Pinpoint the cell where the given text exists, returning its [X, Y] midpoint coordinate. 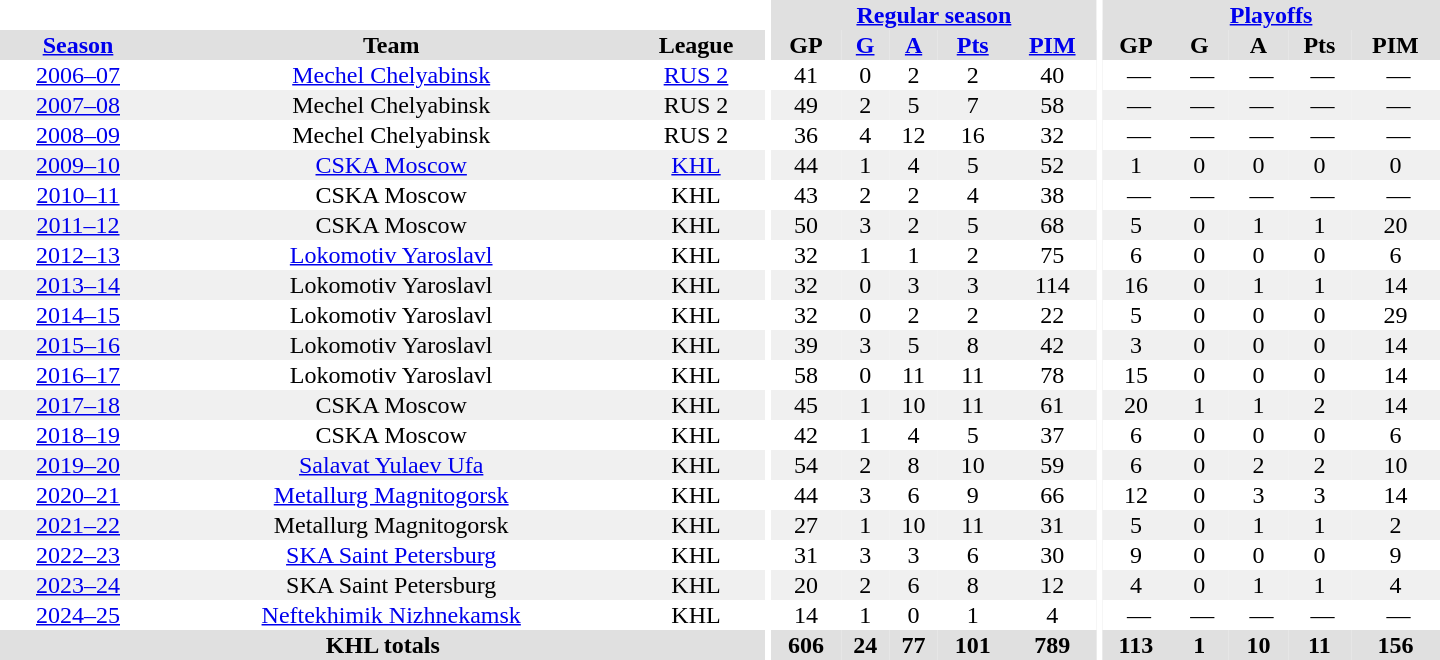
2016–17 [78, 375]
156 [1396, 645]
36 [806, 135]
40 [1052, 75]
24 [865, 645]
2018–19 [78, 435]
2023–24 [78, 585]
27 [806, 525]
KHL totals [383, 645]
2014–15 [78, 315]
41 [806, 75]
7 [973, 105]
61 [1052, 405]
789 [1052, 645]
45 [806, 405]
2020–21 [78, 495]
League [696, 45]
Regular season [934, 15]
78 [1052, 375]
2022–23 [78, 555]
2017–18 [78, 405]
606 [806, 645]
66 [1052, 495]
101 [973, 645]
59 [1052, 465]
2007–08 [78, 105]
2024–25 [78, 615]
2012–13 [78, 255]
37 [1052, 435]
2013–14 [78, 285]
38 [1052, 195]
30 [1052, 555]
2015–16 [78, 345]
52 [1052, 165]
2010–11 [78, 195]
77 [913, 645]
Neftekhimik Nizhnekamsk [391, 615]
Team [391, 45]
43 [806, 195]
22 [1052, 315]
68 [1052, 225]
15 [1136, 375]
2011–12 [78, 225]
113 [1136, 645]
75 [1052, 255]
2009–10 [78, 165]
Salavat Yulaev Ufa [391, 465]
Playoffs [1271, 15]
Season [78, 45]
49 [806, 105]
2008–09 [78, 135]
29 [1396, 315]
2019–20 [78, 465]
54 [806, 465]
39 [806, 345]
2021–22 [78, 525]
50 [806, 225]
114 [1052, 285]
2006–07 [78, 75]
